Output the [X, Y] coordinate of the center of the cell containing the given text.  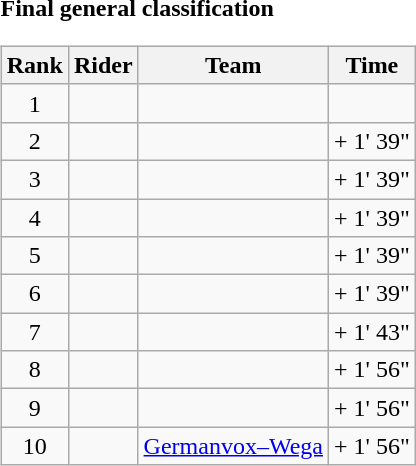
Rank [34, 65]
2 [34, 141]
7 [34, 332]
10 [34, 446]
6 [34, 294]
1 [34, 103]
5 [34, 256]
Team [233, 65]
4 [34, 217]
Rider [103, 65]
+ 1' 43" [372, 332]
3 [34, 179]
Germanvox–Wega [233, 446]
9 [34, 408]
8 [34, 370]
Time [372, 65]
